Identify which cell holds the provided text, then report its [X, Y] central coordinate. 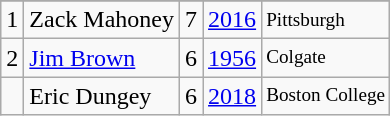
7 [190, 20]
1956 [232, 58]
1 [12, 20]
2 [12, 58]
Pittsburgh [326, 20]
Eric Dungey [102, 96]
Boston College [326, 96]
2016 [232, 20]
Colgate [326, 58]
2018 [232, 96]
Zack Mahoney [102, 20]
Jim Brown [102, 58]
